From the cell containing the given text, extract its center point as [x, y] coordinate. 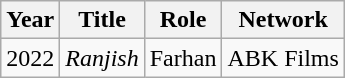
Ranjish [102, 58]
ABK Films [283, 58]
2022 [30, 58]
Title [102, 20]
Network [283, 20]
Farhan [183, 58]
Role [183, 20]
Year [30, 20]
